Extract the [X, Y] coordinate from the center of the cell holding the provided text.  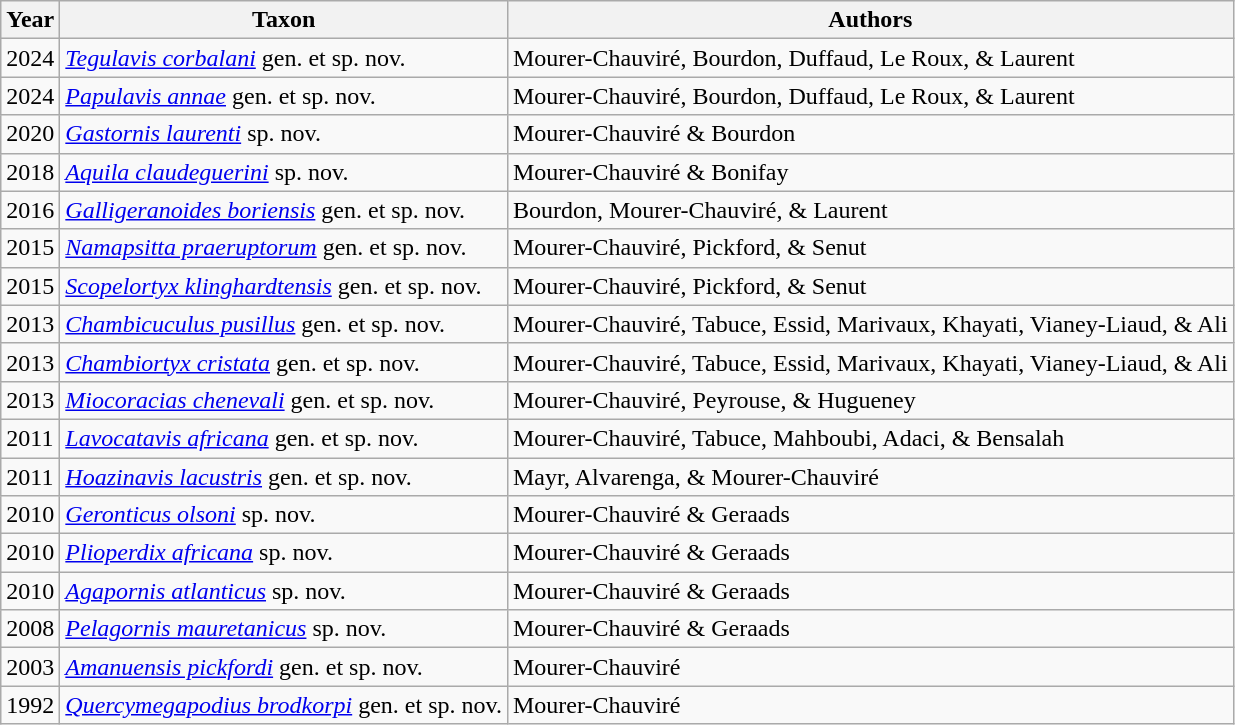
Pelagornis mauretanicus sp. nov. [284, 629]
Mourer-Chauviré & Bourdon [870, 134]
Namapsitta praeruptorum gen. et sp. nov. [284, 248]
Hoazinavis lacustris gen. et sp. nov. [284, 477]
Tegulavis corbalani gen. et sp. nov. [284, 58]
Aquila claudeguerini sp. nov. [284, 172]
2003 [30, 667]
Mourer-Chauviré, Tabuce, Mahboubi, Adaci, & Bensalah [870, 438]
Scopelortyx klinghardtensis gen. et sp. nov. [284, 286]
Miocoracias chenevali gen. et sp. nov. [284, 400]
Year [30, 20]
Papulavis annae gen. et sp. nov. [284, 96]
Gastornis laurenti sp. nov. [284, 134]
Mourer-Chauviré & Bonifay [870, 172]
Amanuensis pickfordi gen. et sp. nov. [284, 667]
Authors [870, 20]
Geronticus olsoni sp. nov. [284, 515]
Agapornis atlanticus sp. nov. [284, 591]
Mourer-Chauviré, Peyrouse, & Hugueney [870, 400]
Taxon [284, 20]
Plioperdix africana sp. nov. [284, 553]
Quercymegapodius brodkorpi gen. et sp. nov. [284, 705]
2020 [30, 134]
Mayr, Alvarenga, & Mourer-Chauviré [870, 477]
Galligeranoides boriensis gen. et sp. nov. [284, 210]
Lavocatavis africana gen. et sp. nov. [284, 438]
2008 [30, 629]
2018 [30, 172]
1992 [30, 705]
Chambiortyx cristata gen. et sp. nov. [284, 362]
Bourdon, Mourer-Chauviré, & Laurent [870, 210]
2016 [30, 210]
Chambicuculus pusillus gen. et sp. nov. [284, 324]
